Search for the cell housing the specified text and yield its [X, Y] center coordinate. 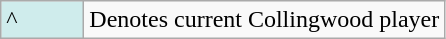
^ [42, 20]
Denotes current Collingwood player [264, 20]
